Output the [x, y] coordinate of the center of the cell containing the given text.  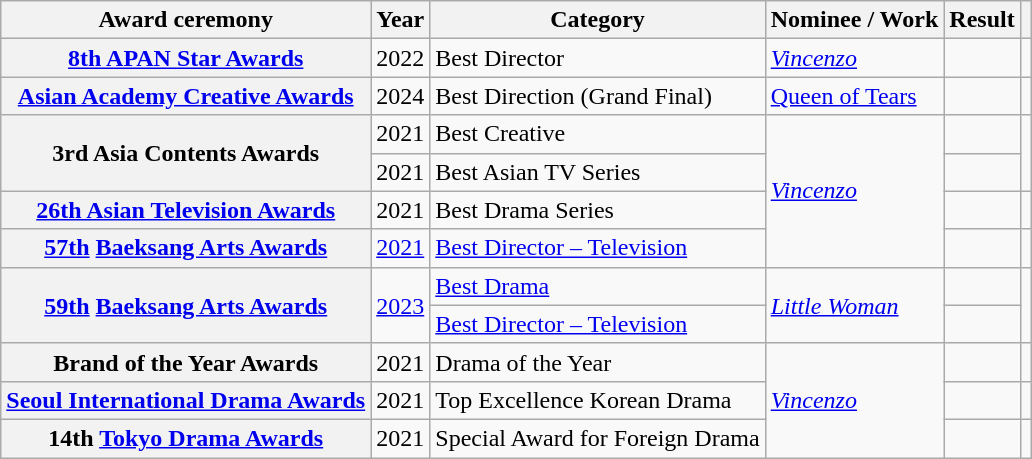
Best Creative [598, 134]
59th Baeksang Arts Awards [186, 305]
Little Woman [854, 305]
Drama of the Year [598, 362]
3rd Asia Contents Awards [186, 153]
Asian Academy Creative Awards [186, 96]
57th Baeksang Arts Awards [186, 248]
Best Director [598, 58]
8th APAN Star Awards [186, 58]
Best Direction (Grand Final) [598, 96]
Seoul International Drama Awards [186, 400]
2022 [400, 58]
Queen of Tears [854, 96]
Year [400, 20]
Award ceremony [186, 20]
Nominee / Work [854, 20]
Result [982, 20]
14th Tokyo Drama Awards [186, 438]
26th Asian Television Awards [186, 210]
2024 [400, 96]
Brand of the Year Awards [186, 362]
Top Excellence Korean Drama [598, 400]
Best Drama [598, 286]
Category [598, 20]
Best Asian TV Series [598, 172]
Special Award for Foreign Drama [598, 438]
Best Drama Series [598, 210]
2023 [400, 305]
